Determine the (X, Y) coordinate at the center of the cell enclosing the given text.  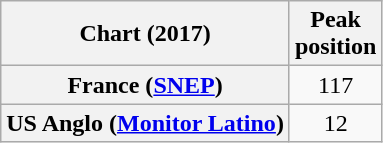
12 (335, 123)
117 (335, 85)
Peak position (335, 34)
US Anglo (Monitor Latino) (146, 123)
France (SNEP) (146, 85)
Chart (2017) (146, 34)
